Locate the cell with the specified text and output its (x, y) center coordinate. 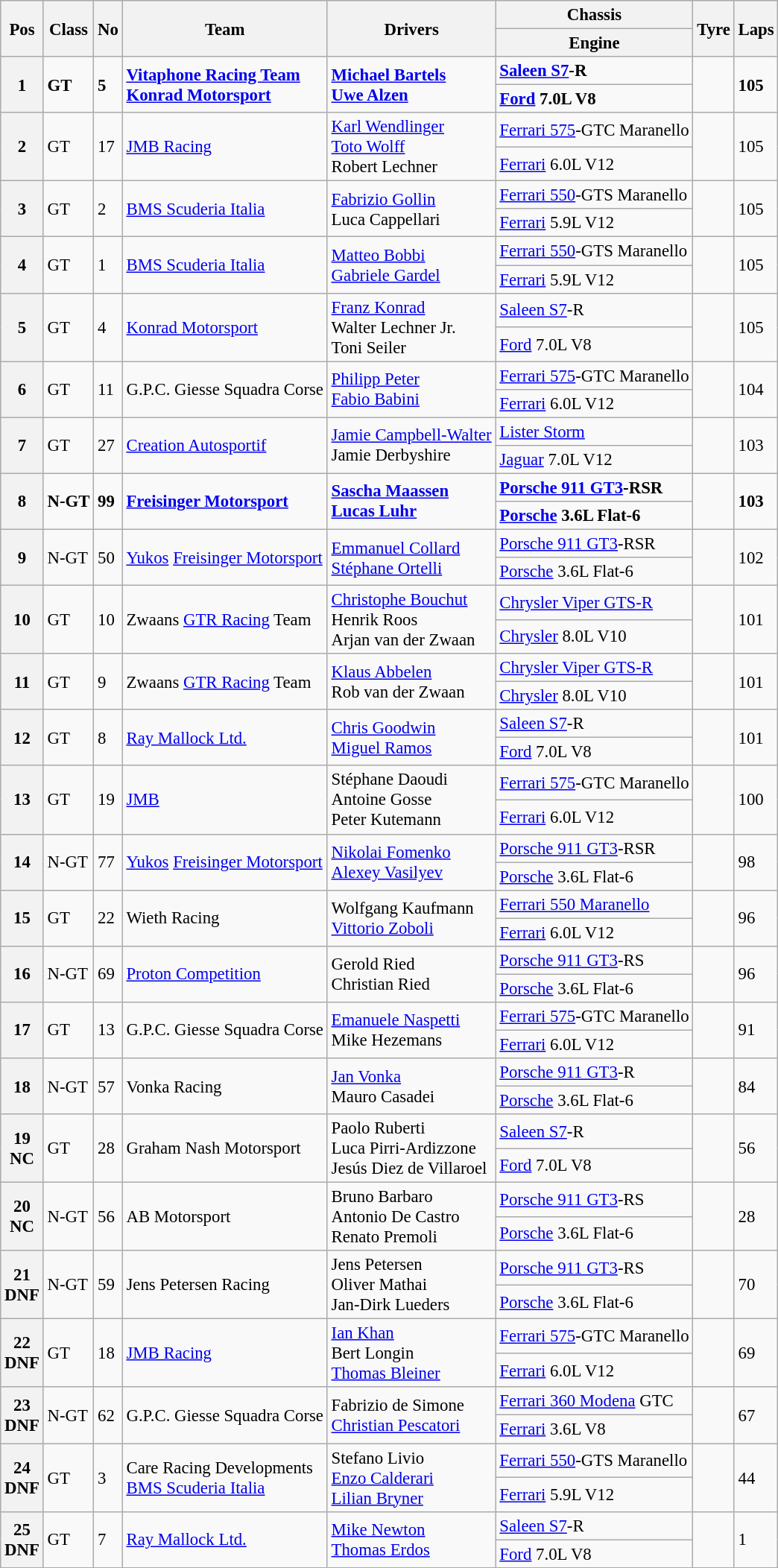
Emanuele Naspetti Mike Hezemans (411, 1030)
62 (108, 1416)
57 (108, 1087)
Drivers (411, 28)
14 (22, 862)
Jan Vonka Mauro Casadei (411, 1087)
23DNF (22, 1416)
27 (108, 446)
Konrad Motorsport (225, 327)
Freisinger Motorsport (225, 501)
100 (756, 800)
No (108, 28)
25DNF (22, 1540)
Stefano Livio Enzo Calderari Lilian Bryner (411, 1478)
Jamie Campbell-Walter Jamie Derbyshire (411, 446)
Christophe Bouchut Henrik Roos Arjan van der Zwaan (411, 620)
Ferrari 550 Maranello (595, 904)
Matteo Bobbi Gabriele Gardel (411, 265)
Klaus Abbelen Rob van der Zwaan (411, 681)
Wieth Racing (225, 918)
JMB (225, 800)
Team (225, 28)
AB Motorsport (225, 1217)
Pos (22, 28)
Bruno Barbaro Antonio De Castro Renato Premoli (411, 1217)
70 (756, 1285)
Proton Competition (225, 975)
67 (756, 1416)
Class (69, 28)
102 (756, 557)
Stéphane Daoudi Antoine Gosse Peter Kutemann (411, 800)
84 (756, 1087)
Karl Wendlinger Toto Wolff Robert Lechner (411, 147)
Vitaphone Racing Team Konrad Motorsport (225, 85)
104 (756, 389)
Emmanuel Collard Stéphane Ortelli (411, 557)
Jens Petersen Oliver Mathai Jan-Dirk Lueders (411, 1285)
Philipp Peter Fabio Babini (411, 389)
Paolo Ruberti Luca Pirri-Ardizzone Jesús Diez de Villaroel (411, 1148)
22 (108, 918)
Nikolai Fomenko Alexey Vasilyev (411, 862)
Wolfgang Kaufmann Vittorio Zoboli (411, 918)
Ferrari 360 Modena GTC (595, 1402)
Laps (756, 28)
Gerold Ried Christian Ried (411, 975)
21DNF (22, 1285)
Chris Goodwin Miguel Ramos (411, 738)
19 (108, 800)
Fabrizio Gollin Luca Cappellari (411, 209)
Jaguar 7.0L V12 (595, 460)
98 (756, 862)
Vonka Racing (225, 1087)
Graham Nash Motorsport (225, 1148)
Fabrizio de Simone Christian Pescatori (411, 1416)
Michael Bartels Uwe Alzen (411, 85)
20NC (22, 1217)
Sascha Maassen Lucas Luhr (411, 501)
99 (108, 501)
Franz Konrad Walter Lechner Jr. Toni Seiler (411, 327)
44 (756, 1478)
77 (108, 862)
59 (108, 1285)
24DNF (22, 1478)
19NC (22, 1148)
Lister Storm (595, 431)
91 (756, 1030)
Care Racing Developments BMS Scuderia Italia (225, 1478)
Engine (595, 43)
Jens Petersen Racing (225, 1285)
12 (22, 738)
Mike Newton Thomas Erdos (411, 1540)
Porsche 911 GT3-R (595, 1072)
50 (108, 557)
Ian Khan Bert Longin Thomas Bleiner (411, 1353)
6 (22, 389)
15 (22, 918)
Creation Autosportif (225, 446)
Tyre (714, 28)
22DNF (22, 1353)
Ferrari 3.6L V8 (595, 1429)
Chassis (595, 15)
16 (22, 975)
